Locate the cell with the specified text and output its (X, Y) center coordinate. 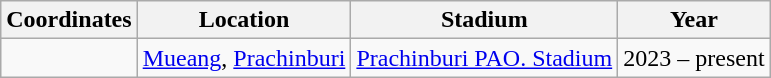
Location (244, 20)
Coordinates (69, 20)
2023 – present (694, 58)
Prachinburi PAO. Stadium (484, 58)
Year (694, 20)
Stadium (484, 20)
Mueang, Prachinburi (244, 58)
